Detect which cell encompasses the target text, then output its [X, Y] center coordinate. 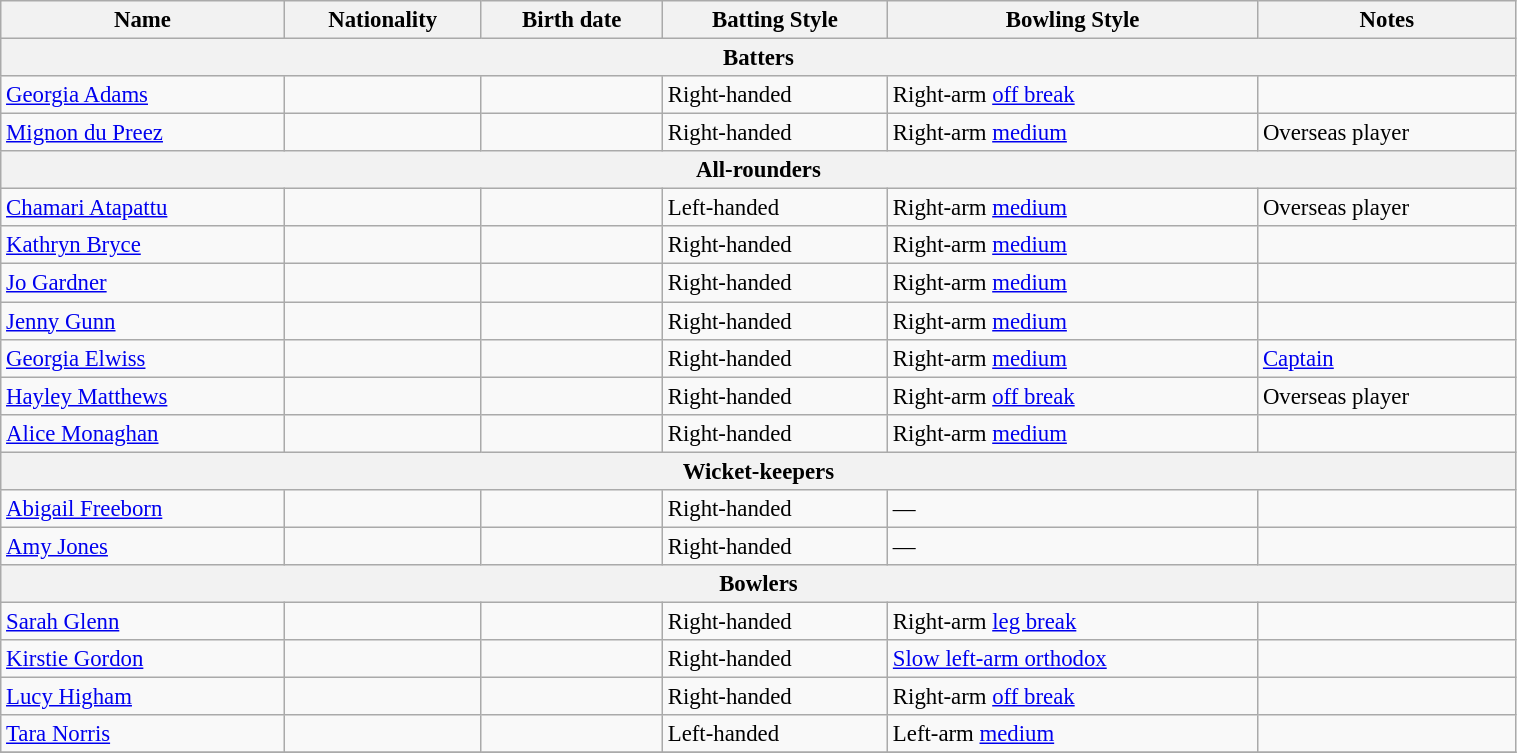
Nationality [382, 20]
Amy Jones [142, 546]
Kathryn Bryce [142, 245]
Captain [1387, 358]
Jo Gardner [142, 283]
Birth date [572, 20]
Bowling Style [1073, 20]
Bowlers [758, 584]
Hayley Matthews [142, 396]
Alice Monaghan [142, 433]
Wicket-keepers [758, 471]
All-rounders [758, 170]
Mignon du Preez [142, 133]
Left-arm medium [1073, 734]
Georgia Adams [142, 95]
Notes [1387, 20]
Chamari Atapattu [142, 208]
Batters [758, 58]
Jenny Gunn [142, 321]
Right-arm leg break [1073, 621]
Batting Style [774, 20]
Abigail Freeborn [142, 509]
Georgia Elwiss [142, 358]
Tara Norris [142, 734]
Name [142, 20]
Sarah Glenn [142, 621]
Slow left-arm orthodox [1073, 659]
Lucy Higham [142, 697]
Kirstie Gordon [142, 659]
